Detect which cell encompasses the target text, then output its [x, y] center coordinate. 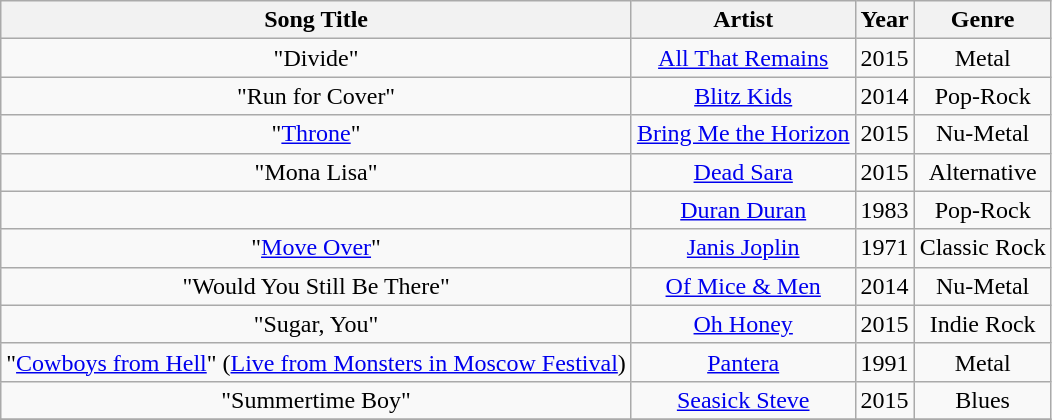
Artist [743, 20]
"Summertime Boy" [316, 400]
Janis Joplin [743, 248]
Song Title [316, 20]
1983 [884, 210]
"Sugar, You" [316, 324]
Pantera [743, 362]
Alternative [982, 172]
Dead Sara [743, 172]
"Would You Still Be There" [316, 286]
Blues [982, 400]
"Throne" [316, 134]
Duran Duran [743, 210]
Indie Rock [982, 324]
Classic Rock [982, 248]
Of Mice & Men [743, 286]
"Cowboys from Hell" (Live from Monsters in Moscow Festival) [316, 362]
"Divide" [316, 58]
Blitz Kids [743, 96]
"Run for Cover" [316, 96]
1991 [884, 362]
Year [884, 20]
Genre [982, 20]
"Move Over" [316, 248]
Seasick Steve [743, 400]
1971 [884, 248]
"Mona Lisa" [316, 172]
All That Remains [743, 58]
Oh Honey [743, 324]
Bring Me the Horizon [743, 134]
